Extract the [X, Y] coordinate from the center of the cell holding the provided text.  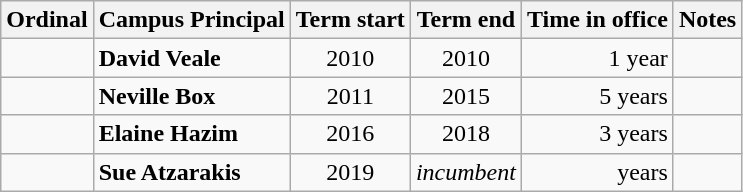
2019 [350, 172]
years [597, 172]
Elaine Hazim [192, 134]
David Veale [192, 58]
2015 [466, 96]
Ordinal [47, 20]
2018 [466, 134]
3 years [597, 134]
1 year [597, 58]
Notes [707, 20]
Sue Atzarakis [192, 172]
Term start [350, 20]
2016 [350, 134]
5 years [597, 96]
Neville Box [192, 96]
Term end [466, 20]
Time in office [597, 20]
2011 [350, 96]
Campus Principal [192, 20]
incumbent [466, 172]
